Search for the cell housing the specified text and yield its [X, Y] center coordinate. 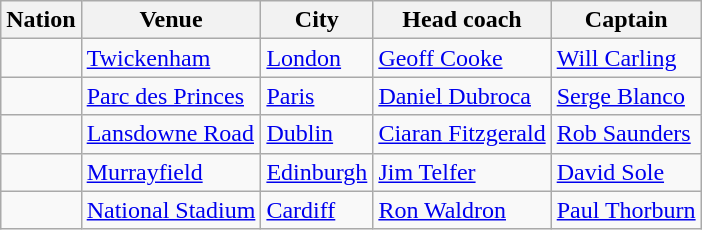
Dublin [317, 134]
David Sole [626, 172]
Head coach [462, 20]
Ciaran Fitzgerald [462, 134]
Serge Blanco [626, 96]
Edinburgh [317, 172]
Lansdowne Road [171, 134]
Twickenham [171, 58]
Nation [41, 20]
City [317, 20]
Will Carling [626, 58]
London [317, 58]
Rob Saunders [626, 134]
Murrayfield [171, 172]
Captain [626, 20]
Ron Waldron [462, 210]
Jim Telfer [462, 172]
Venue [171, 20]
Geoff Cooke [462, 58]
National Stadium [171, 210]
Parc des Princes [171, 96]
Paul Thorburn [626, 210]
Daniel Dubroca [462, 96]
Cardiff [317, 210]
Paris [317, 96]
